Identify which cell holds the provided text, then report its [X, Y] central coordinate. 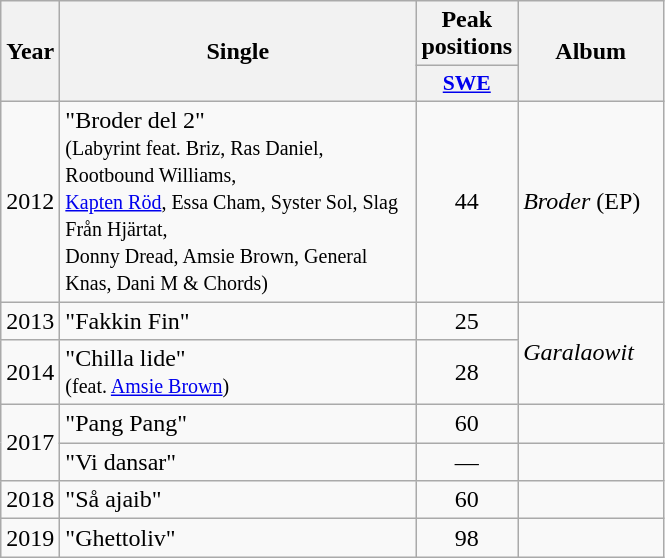
"Ghettoliv" [238, 538]
"Fakkin Fin" [238, 321]
"Chilla lide" (feat. Amsie Brown) [238, 372]
Album [591, 52]
2017 [30, 443]
Single [238, 52]
SWE [467, 84]
"Så ajaib" [238, 500]
2014 [30, 372]
Broder (EP) [591, 201]
2012 [30, 201]
— [467, 462]
2019 [30, 538]
Garalaowit [591, 354]
"Vi dansar" [238, 462]
Year [30, 52]
28 [467, 372]
44 [467, 201]
2018 [30, 500]
Peak positions [467, 34]
98 [467, 538]
25 [467, 321]
2013 [30, 321]
"Pang Pang" [238, 424]
